Locate the cell with the specified text and output its (x, y) center coordinate. 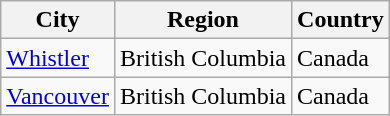
Region (202, 20)
City (58, 20)
Vancouver (58, 96)
Whistler (58, 58)
Country (341, 20)
